Scan for the cell matching the given text and deliver its (X, Y) coordinate at center. 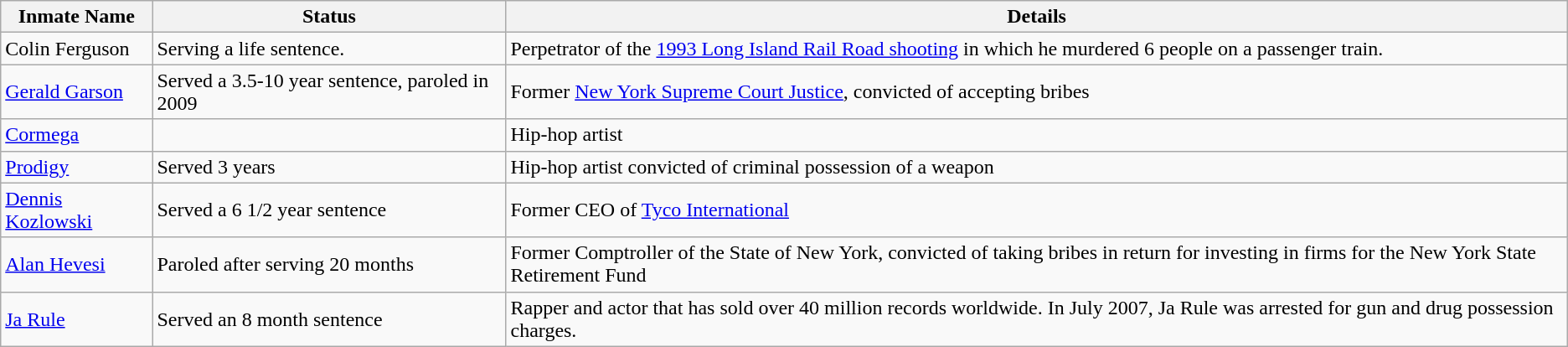
Dennis Kozlowski (77, 210)
Hip-hop artist convicted of criminal possession of a weapon (1037, 167)
Cormega (77, 135)
Details (1037, 17)
Served an 8 month sentence (329, 319)
Ja Rule (77, 319)
Colin Ferguson (77, 49)
Served a 3.5-10 year sentence, paroled in 2009 (329, 92)
Former CEO of Tyco International (1037, 210)
Perpetrator of the 1993 Long Island Rail Road shooting in which he murdered 6 people on a passenger train. (1037, 49)
Former Comptroller of the State of New York, convicted of taking bribes in return for investing in firms for the New York State Retirement Fund (1037, 265)
Served a 6 1/2 year sentence (329, 210)
Gerald Garson (77, 92)
Prodigy (77, 167)
Serving a life sentence. (329, 49)
Served 3 years (329, 167)
Alan Hevesi (77, 265)
Hip-hop artist (1037, 135)
Former New York Supreme Court Justice, convicted of accepting bribes (1037, 92)
Inmate Name (77, 17)
Rapper and actor that has sold over 40 million records worldwide. In July 2007, Ja Rule was arrested for gun and drug possession charges. (1037, 319)
Paroled after serving 20 months (329, 265)
Status (329, 17)
